Return the [x, y] coordinate for the center point of the cell that contains the specified text.  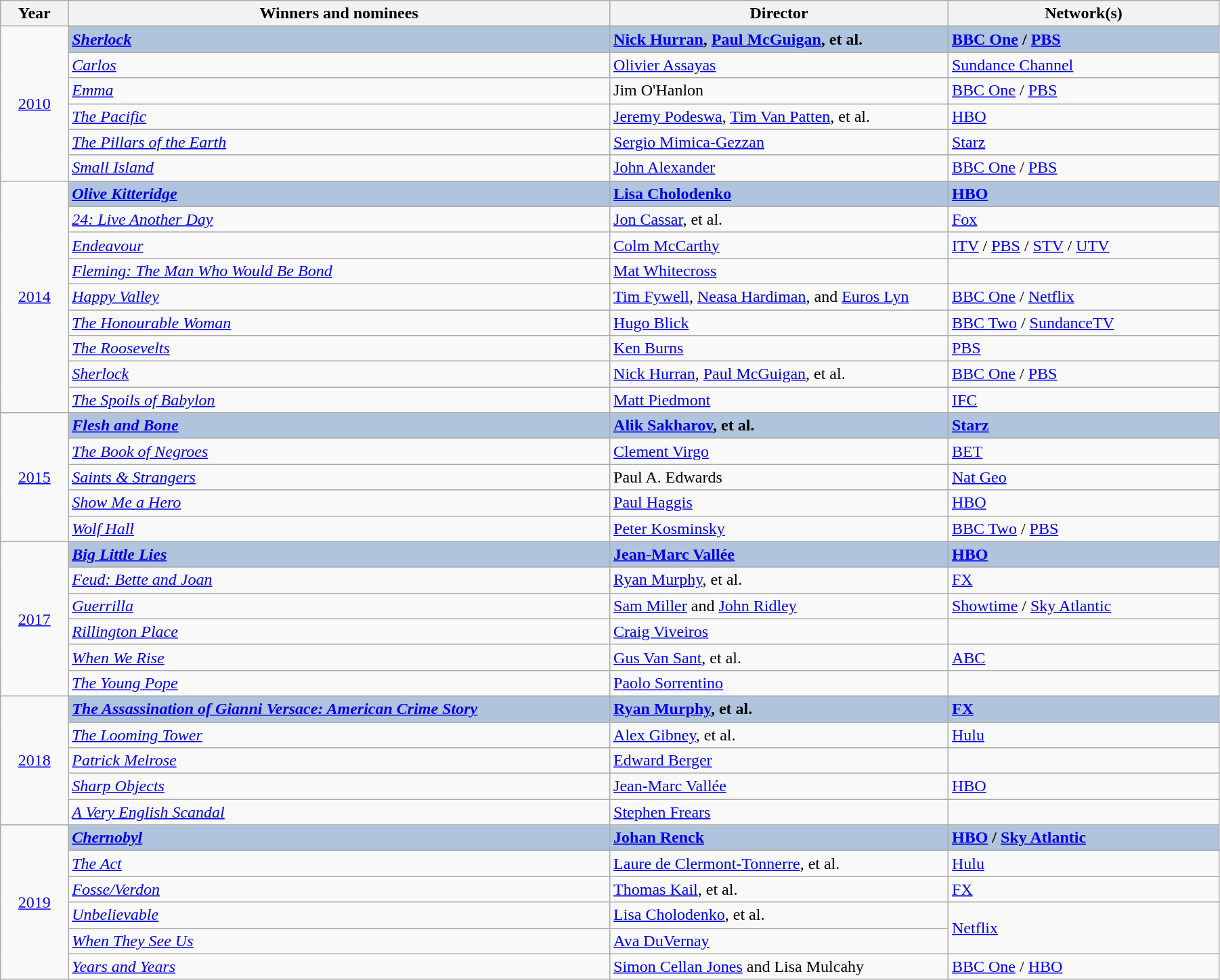
Sam Miller and John Ridley [779, 606]
Colm McCarthy [779, 245]
A Very English Scandal [339, 812]
BBC Two / PBS [1083, 529]
Fosse/Verdon [339, 889]
24: Live Another Day [339, 219]
Matt Piedmont [779, 400]
Saints & Strangers [339, 477]
Director [779, 14]
ABC [1083, 657]
Emma [339, 91]
Lisa Cholodenko, et al. [779, 915]
The Assassination of Gianni Versace: American Crime Story [339, 709]
Jon Cassar, et al. [779, 219]
ITV / PBS / STV / UTV [1083, 245]
Chernobyl [339, 838]
The Looming Tower [339, 734]
Edward Berger [779, 761]
Sundance Channel [1083, 65]
Stephen Frears [779, 812]
The Spoils of Babylon [339, 400]
BBC Two / SundanceTV [1083, 323]
Netflix [1083, 928]
John Alexander [779, 168]
Nat Geo [1083, 477]
Alik Sakharov, et al. [779, 426]
Fleming: The Man Who Would Be Bond [339, 271]
Hugo Blick [779, 323]
Alex Gibney, et al. [779, 734]
The Pillars of the Earth [339, 142]
2010 [35, 104]
2015 [35, 477]
Simon Cellan Jones and Lisa Mulcahy [779, 966]
Clement Virgo [779, 451]
Carlos [339, 65]
2018 [35, 760]
Small Island [339, 168]
Winners and nominees [339, 14]
Jeremy Podeswa, Tim Van Patten, et al. [779, 116]
Ken Burns [779, 349]
The Pacific [339, 116]
When We Rise [339, 657]
Years and Years [339, 966]
Ava DuVernay [779, 941]
Mat Whitecross [779, 271]
Thomas Kail, et al. [779, 889]
Sergio Mimica-Gezzan [779, 142]
The Honourable Woman [339, 323]
Year [35, 14]
The Act [339, 864]
Tim Fywell, Neasa Hardiman, and Euros Lyn [779, 296]
2014 [35, 296]
Paul A. Edwards [779, 477]
Wolf Hall [339, 529]
Gus Van Sant, et al. [779, 657]
When They See Us [339, 941]
Jim O'Hanlon [779, 91]
BET [1083, 451]
Network(s) [1083, 14]
Olive Kitteridge [339, 194]
BBC One / HBO [1083, 966]
IFC [1083, 400]
Unbelievable [339, 915]
Paul Haggis [779, 503]
Happy Valley [339, 296]
Show Me a Hero [339, 503]
The Young Pope [339, 683]
Flesh and Bone [339, 426]
Showtime / Sky Atlantic [1083, 606]
Guerrilla [339, 606]
The Roosevelts [339, 349]
HBO / Sky Atlantic [1083, 838]
PBS [1083, 349]
Johan Renck [779, 838]
2019 [35, 902]
Feud: Bette and Joan [339, 580]
Rillington Place [339, 631]
BBC One / Netflix [1083, 296]
Fox [1083, 219]
2017 [35, 619]
Laure de Clermont-Tonnerre, et al. [779, 864]
Big Little Lies [339, 554]
Patrick Melrose [339, 761]
Sharp Objects [339, 786]
Craig Viveiros [779, 631]
Endeavour [339, 245]
Olivier Assayas [779, 65]
Paolo Sorrentino [779, 683]
The Book of Negroes [339, 451]
Lisa Cholodenko [779, 194]
Peter Kosminsky [779, 529]
